Identify which cell holds the provided text, then report its [x, y] central coordinate. 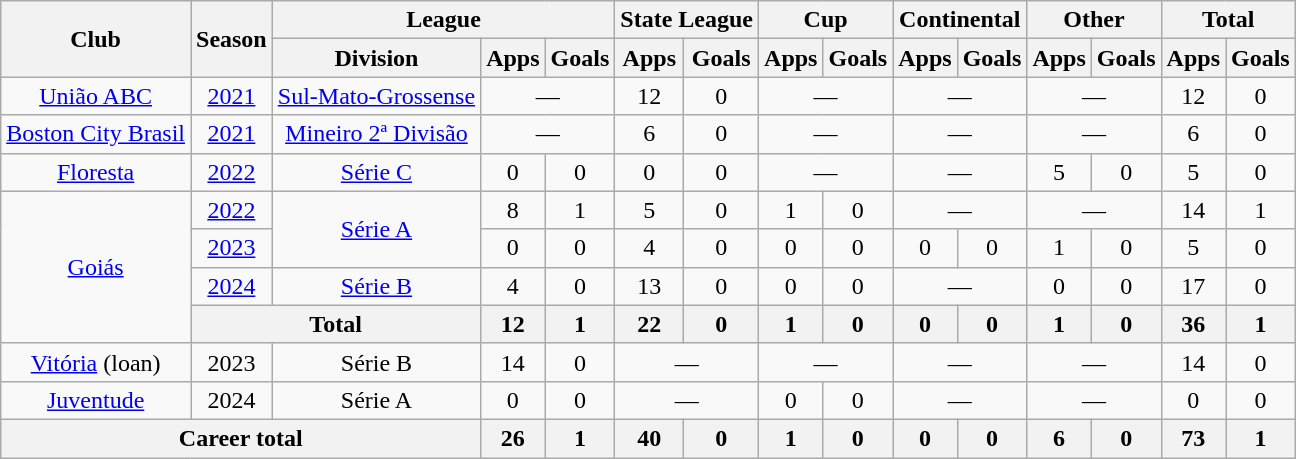
Juventude [96, 400]
Série C [376, 172]
73 [1193, 438]
Other [1094, 20]
Career total [241, 438]
State League [687, 20]
Boston City Brasil [96, 134]
22 [650, 324]
Division [376, 58]
Vitória (loan) [96, 362]
8 [513, 210]
13 [650, 286]
26 [513, 438]
Season [231, 39]
Goiás [96, 267]
League [444, 20]
Cup [826, 20]
União ABC [96, 96]
40 [650, 438]
Sul-Mato-Grossense [376, 96]
17 [1193, 286]
Mineiro 2ª Divisão [376, 134]
Floresta [96, 172]
Club [96, 39]
36 [1193, 324]
Continental [960, 20]
